Search for the cell housing the specified text and yield its [X, Y] center coordinate. 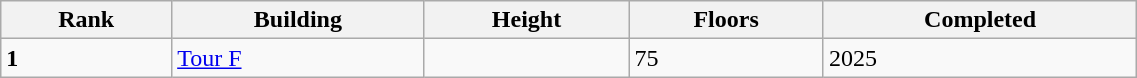
Rank [86, 20]
Tour F [298, 58]
Height [526, 20]
1 [86, 58]
Completed [980, 20]
Floors [726, 20]
75 [726, 58]
2025 [980, 58]
Building [298, 20]
